Return the [x, y] coordinate for the center point of the cell that contains the specified text.  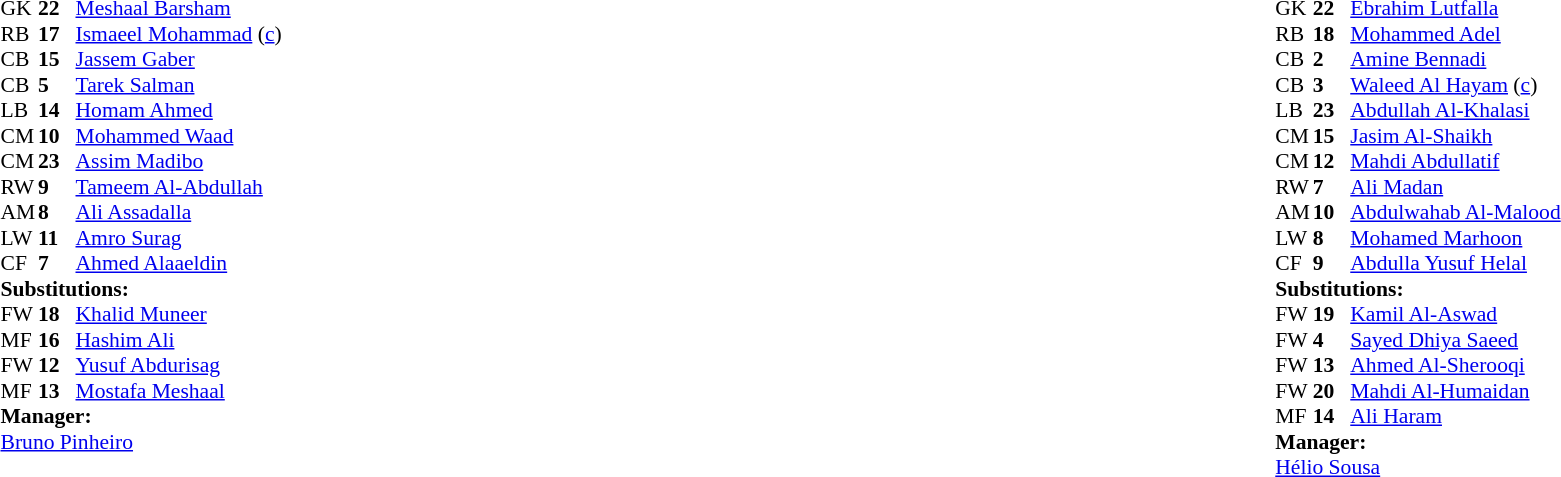
Bruno Pinheiro [140, 442]
Mohammed Adel [1455, 34]
4 [1332, 340]
Hashim Ali [179, 340]
3 [1332, 85]
Mohammed Waad [179, 136]
Ali Madan [1455, 187]
Amine Bennadi [1455, 59]
Homam Ahmed [179, 111]
Mahdi Abdullatif [1455, 161]
Amro Surag [179, 238]
Kamil Al-Aswad [1455, 315]
Ali Assadalla [179, 213]
Sayed Dhiya Saeed [1455, 340]
Abdulla Yusuf Helal [1455, 263]
Ahmed Alaaeldin [179, 263]
Mahdi Al-Humaidan [1455, 391]
Ismaeel Mohammad (c) [179, 34]
16 [57, 340]
Waleed Al Hayam (c) [1455, 85]
Yusuf Abdurisag [179, 365]
5 [57, 85]
Jasim Al-Shaikh [1455, 136]
2 [1332, 59]
19 [1332, 315]
Mostafa Meshaal [179, 391]
Tameem Al-Abdullah [179, 187]
11 [57, 238]
Abdulwahab Al-Malood [1455, 213]
Khalid Muneer [179, 315]
Assim Madibo [179, 161]
20 [1332, 391]
Ali Haram [1455, 417]
Ahmed Al-Sherooqi [1455, 365]
Mohamed Marhoon [1455, 238]
17 [57, 34]
Abdullah Al-Khalasi [1455, 111]
Tarek Salman [179, 85]
Jassem Gaber [179, 59]
